Provide the (x, y) coordinate of the cell's center where the given text is located.  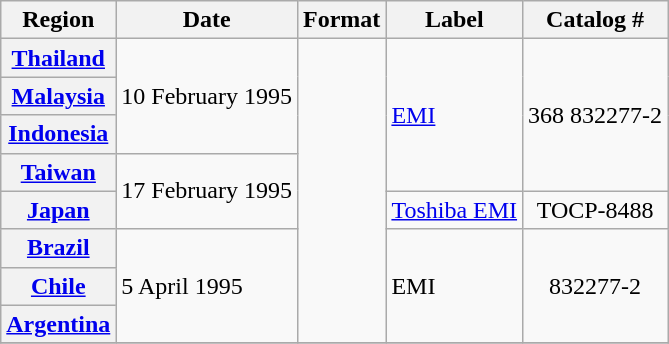
Format (342, 20)
Label (454, 20)
Toshiba EMI (454, 210)
Indonesia (58, 134)
Chile (58, 286)
Malaysia (58, 96)
Date (207, 20)
Taiwan (58, 172)
Argentina (58, 324)
TOCP-8488 (596, 210)
5 April 1995 (207, 286)
368 832277-2 (596, 115)
Thailand (58, 58)
Japan (58, 210)
Brazil (58, 248)
Catalog # (596, 20)
Region (58, 20)
17 February 1995 (207, 191)
10 February 1995 (207, 96)
832277-2 (596, 286)
